For the text-containing cell, return its midpoint in [x, y] coordinate format. 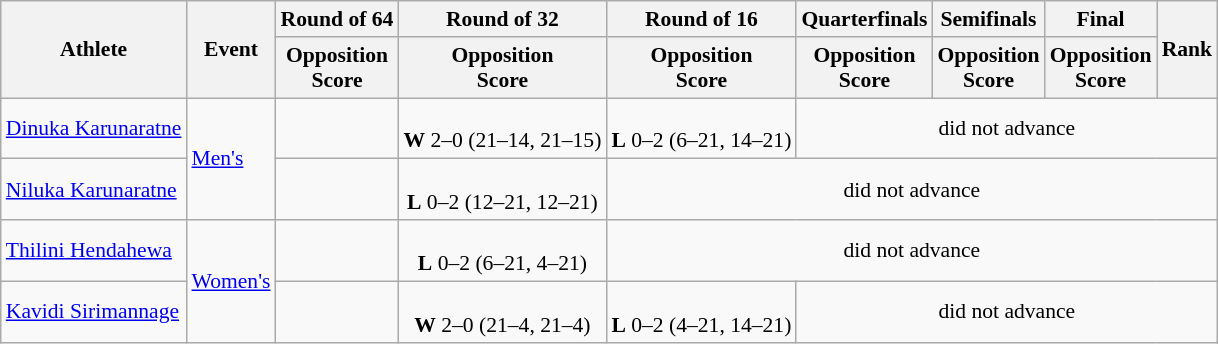
Final [1101, 19]
W 2–0 (21–4, 21–4) [502, 312]
L 0–2 (6–21, 4–21) [502, 250]
Round of 64 [338, 19]
Quarterfinals [864, 19]
L 0–2 (12–21, 12–21) [502, 190]
Men's [230, 159]
Thilini Hendahewa [94, 250]
Round of 16 [701, 19]
Round of 32 [502, 19]
Women's [230, 281]
W 2–0 (21–14, 21–15) [502, 128]
Athlete [94, 50]
L 0–2 (4–21, 14–21) [701, 312]
Niluka Karunaratne [94, 190]
L 0–2 (6–21, 14–21) [701, 128]
Semifinals [988, 19]
Rank [1188, 50]
Event [230, 50]
Dinuka Karunaratne [94, 128]
Kavidi Sirimannage [94, 312]
